Locate the cell with the specified text and output its (X, Y) center coordinate. 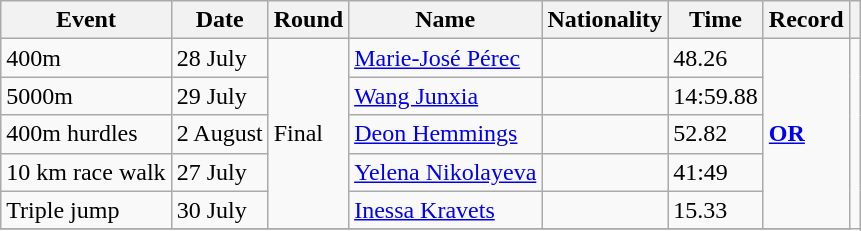
10 km race walk (86, 172)
29 July (220, 96)
52.82 (716, 134)
27 July (220, 172)
400m (86, 58)
Round (308, 20)
Date (220, 20)
Triple jump (86, 210)
48.26 (716, 58)
Yelena Nikolayeva (446, 172)
Nationality (605, 20)
OR (806, 134)
Marie-José Pérec (446, 58)
Event (86, 20)
2 August (220, 134)
400m hurdles (86, 134)
28 July (220, 58)
41:49 (716, 172)
Deon Hemmings (446, 134)
Final (308, 134)
Record (806, 20)
Wang Junxia (446, 96)
15.33 (716, 210)
30 July (220, 210)
14:59.88 (716, 96)
Inessa Kravets (446, 210)
Time (716, 20)
Name (446, 20)
5000m (86, 96)
